Return the [X, Y] coordinate for the center point of the cell that contains the specified text.  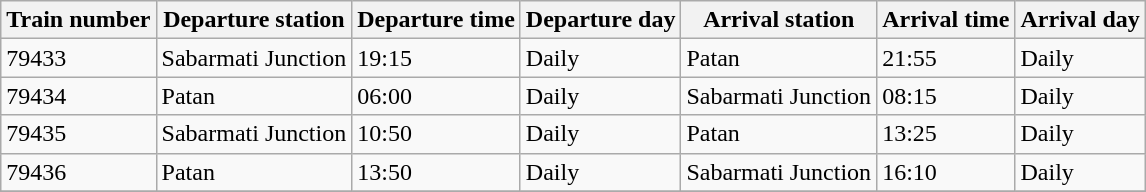
Train number [78, 20]
21:55 [946, 58]
79434 [78, 96]
79436 [78, 172]
Departure station [254, 20]
Arrival time [946, 20]
13:50 [436, 172]
Arrival day [1080, 20]
08:15 [946, 96]
79435 [78, 134]
13:25 [946, 134]
10:50 [436, 134]
Departure day [600, 20]
79433 [78, 58]
06:00 [436, 96]
16:10 [946, 172]
Departure time [436, 20]
Arrival station [779, 20]
19:15 [436, 58]
